Find where the given text appears and provide that cell's center as [X, Y] coordinate. 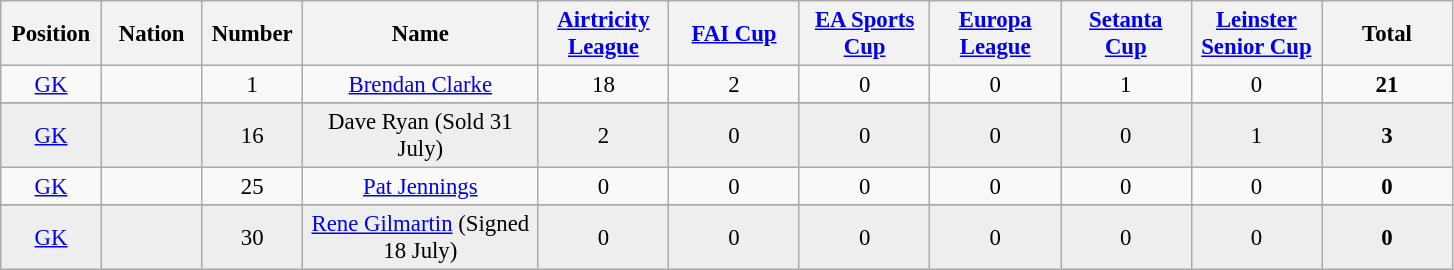
3 [1388, 136]
FAI Cup [734, 34]
Setanta Cup [1126, 34]
Position [52, 34]
25 [252, 187]
Name [421, 34]
Total [1388, 34]
30 [252, 238]
16 [252, 136]
18 [604, 85]
Pat Jennings [421, 187]
Airtricity League [604, 34]
Number [252, 34]
Dave Ryan (Sold 31 July) [421, 136]
Nation [152, 34]
Leinster Senior Cup [1256, 34]
Rene Gilmartin (Signed 18 July) [421, 238]
EA Sports Cup [864, 34]
Europa League [996, 34]
21 [1388, 85]
Brendan Clarke [421, 85]
